Extract the [X, Y] coordinate from the center of the cell holding the provided text.  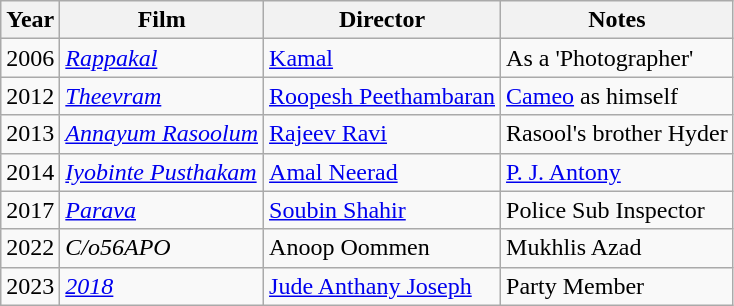
Theevram [162, 96]
2017 [30, 210]
Cameo as himself [618, 96]
Amal Neerad [382, 172]
Parava [162, 210]
2012 [30, 96]
Director [382, 20]
Police Sub Inspector [618, 210]
As a 'Photographer' [618, 58]
Mukhlis Azad [618, 248]
2014 [30, 172]
Year [30, 20]
Kamal [382, 58]
Iyobinte Pusthakam [162, 172]
2013 [30, 134]
2023 [30, 286]
2018 [162, 286]
Soubin Shahir [382, 210]
Roopesh Peethambaran [382, 96]
Rappakal [162, 58]
Anoop Oommen [382, 248]
Annayum Rasoolum [162, 134]
Party Member [618, 286]
Jude Anthany Joseph [382, 286]
Rasool's brother Hyder [618, 134]
Film [162, 20]
2022 [30, 248]
C/o56APO [162, 248]
P. J. Antony [618, 172]
2006 [30, 58]
Rajeev Ravi [382, 134]
Notes [618, 20]
